For the text-containing cell, return its midpoint in [X, Y] coordinate format. 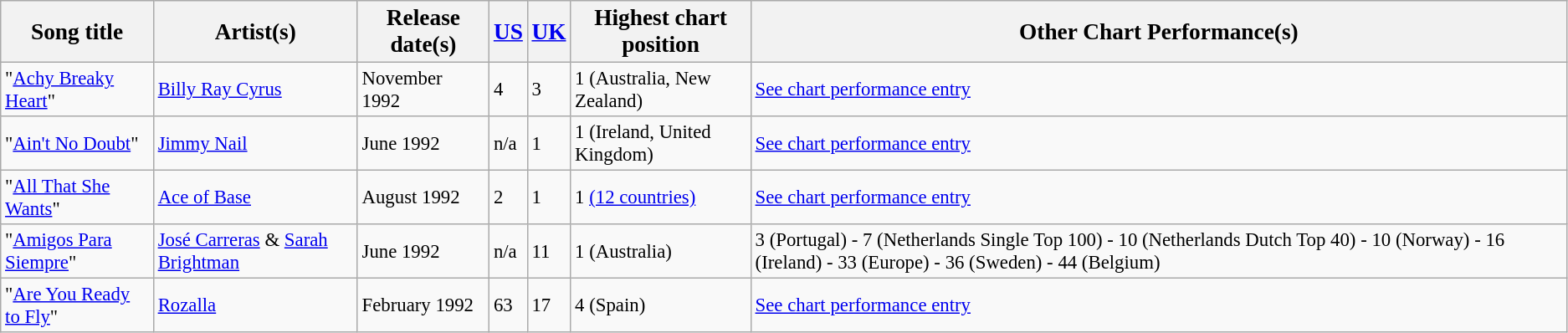
Ace of Base [255, 197]
1 (12 countries) [661, 197]
February 1992 [423, 306]
1 (Australia) [661, 251]
November 1992 [423, 90]
"Achy Breaky Heart" [77, 90]
José Carreras & Sarah Brightman [255, 251]
US [509, 32]
Song title [77, 32]
11 [549, 251]
Highest chart position [661, 32]
"Are You Ready to Fly" [77, 306]
Artist(s) [255, 32]
Rozalla [255, 306]
Billy Ray Cyrus [255, 90]
"Ain't No Doubt" [77, 144]
4 [509, 90]
1 (Australia, New Zealand) [661, 90]
"All That She Wants" [77, 197]
3 (Portugal) - 7 (Netherlands Single Top 100) - 10 (Netherlands Dutch Top 40) - 10 (Norway) - 16 (Ireland) - 33 (Europe) - 36 (Sweden) - 44 (Belgium) [1158, 251]
Release date(s) [423, 32]
63 [509, 306]
3 [549, 90]
4 (Spain) [661, 306]
2 [509, 197]
August 1992 [423, 197]
Other Chart Performance(s) [1158, 32]
Jimmy Nail [255, 144]
UK [549, 32]
17 [549, 306]
1 (Ireland, United Kingdom) [661, 144]
"Amigos Para Siempre" [77, 251]
